Return the [X, Y] coordinate for the center point of the cell that contains the specified text.  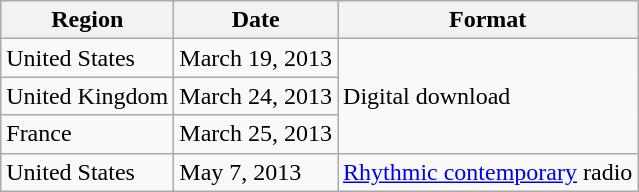
Rhythmic contemporary radio [488, 172]
United Kingdom [88, 96]
March 25, 2013 [256, 134]
March 24, 2013 [256, 96]
Region [88, 20]
France [88, 134]
May 7, 2013 [256, 172]
March 19, 2013 [256, 58]
Format [488, 20]
Digital download [488, 96]
Date [256, 20]
